Capture the cell that displays the provided text and extract its (x, y) central coordinate. 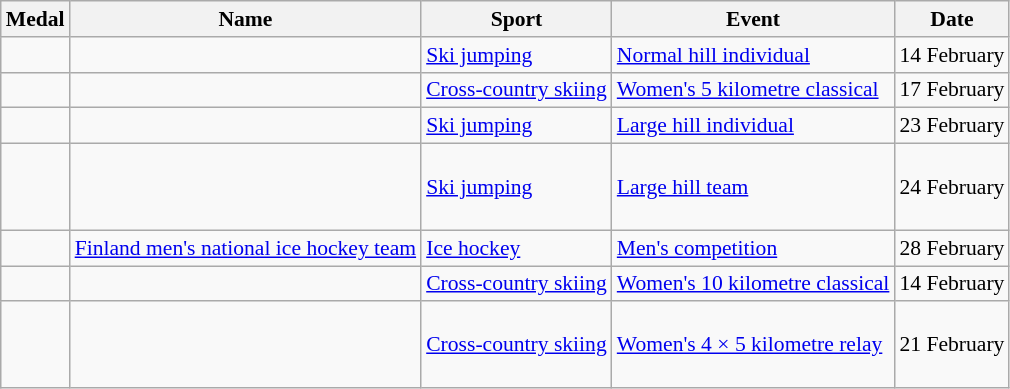
Women's 4 × 5 kilometre relay (754, 346)
Large hill individual (754, 126)
28 February (952, 248)
Men's competition (754, 248)
17 February (952, 90)
24 February (952, 188)
Large hill team (754, 188)
Medal (36, 19)
21 February (952, 346)
23 February (952, 126)
Ice hockey (516, 248)
Name (246, 19)
Normal hill individual (754, 55)
Event (754, 19)
Date (952, 19)
Sport (516, 19)
Finland men's national ice hockey team (246, 248)
Women's 10 kilometre classical (754, 284)
Women's 5 kilometre classical (754, 90)
